Determine the (x, y) coordinate at the center of the cell enclosing the given text.  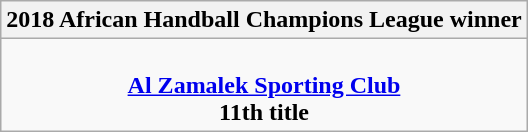
Al Zamalek Sporting Club11th title (264, 85)
2018 African Handball Champions League winner (264, 20)
